Scan for the cell matching the given text and deliver its (X, Y) coordinate at center. 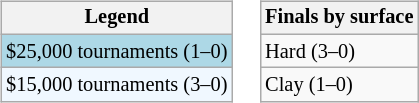
Hard (3–0) (339, 51)
Finals by surface (339, 18)
$15,000 tournaments (3–0) (116, 85)
$25,000 tournaments (1–0) (116, 51)
Legend (116, 18)
Clay (1–0) (339, 85)
